Extract the [X, Y] coordinate from the center of the cell holding the provided text.  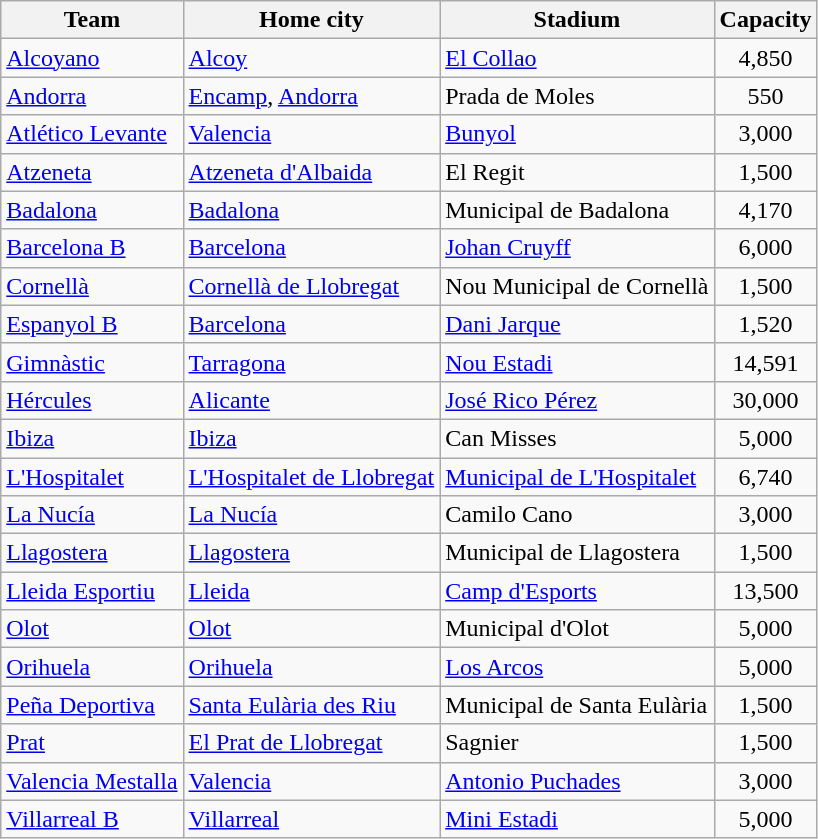
Municipal de Badalona [577, 210]
Team [92, 20]
Valencia Mestalla [92, 781]
Atzeneta [92, 172]
Andorra [92, 96]
Santa Eulària des Riu [312, 705]
550 [766, 96]
Cornellà de Llobregat [312, 286]
Dani Jarque [577, 324]
Peña Deportiva [92, 705]
Lleida [312, 591]
30,000 [766, 400]
El Regit [577, 172]
Mini Estadi [577, 819]
Encamp, Andorra [312, 96]
Villarreal [312, 819]
Nou Estadi [577, 362]
Camp d'Esports [577, 591]
Espanyol B [92, 324]
Hércules [92, 400]
Atzeneta d'Albaida [312, 172]
Capacity [766, 20]
Municipal de Llagostera [577, 553]
Prada de Moles [577, 96]
Camilo Cano [577, 515]
13,500 [766, 591]
Johan Cruyff [577, 248]
L'Hospitalet de Llobregat [312, 477]
Municipal de L'Hospitalet [577, 477]
Lleida Esportiu [92, 591]
Alicante [312, 400]
El Prat de Llobregat [312, 743]
Tarragona [312, 362]
Alcoy [312, 58]
Los Arcos [577, 667]
Gimnàstic [92, 362]
Bunyol [577, 134]
Municipal d'Olot [577, 629]
Prat [92, 743]
Home city [312, 20]
Municipal de Santa Eulària [577, 705]
1,520 [766, 324]
Alcoyano [92, 58]
Barcelona B [92, 248]
4,170 [766, 210]
6,740 [766, 477]
6,000 [766, 248]
4,850 [766, 58]
14,591 [766, 362]
Cornellà [92, 286]
Sagnier [577, 743]
L'Hospitalet [92, 477]
Atlético Levante [92, 134]
Can Misses [577, 438]
José Rico Pérez [577, 400]
Villarreal B [92, 819]
Antonio Puchades [577, 781]
Nou Municipal de Cornellà [577, 286]
Stadium [577, 20]
El Collao [577, 58]
